Pinpoint the cell where the given text exists, returning its (X, Y) midpoint coordinate. 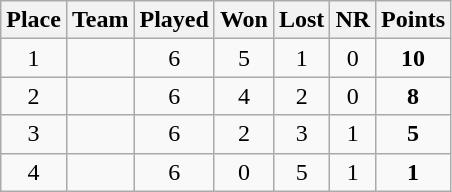
8 (414, 96)
10 (414, 58)
Won (244, 20)
Lost (301, 20)
Points (414, 20)
NR (353, 20)
Played (174, 20)
Team (100, 20)
Place (34, 20)
